Determine the [X, Y] coordinate at the center of the cell enclosing the given text.  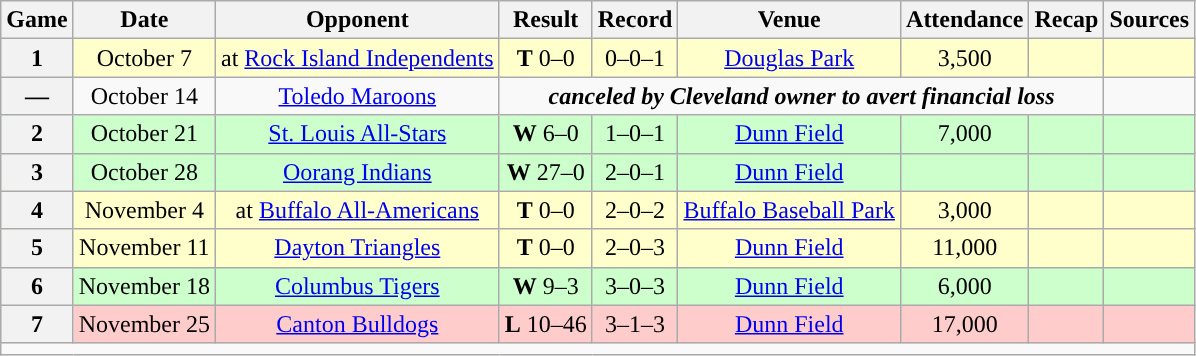
3 [37, 172]
November 25 [144, 324]
Dayton Triangles [357, 248]
Sources [1150, 20]
1 [37, 58]
Result [546, 20]
October 14 [144, 96]
Game [37, 20]
Buffalo Baseball Park [790, 210]
Oorang Indians [357, 172]
7 [37, 324]
October 21 [144, 134]
6,000 [965, 286]
2–0–1 [635, 172]
5 [37, 248]
Venue [790, 20]
W 27–0 [546, 172]
Record [635, 20]
3–0–3 [635, 286]
November 11 [144, 248]
— [37, 96]
W 6–0 [546, 134]
2–0–2 [635, 210]
canceled by Cleveland owner to avert financial loss [802, 96]
3,000 [965, 210]
Date [144, 20]
November 4 [144, 210]
Douglas Park [790, 58]
November 18 [144, 286]
3,500 [965, 58]
3–1–3 [635, 324]
October 7 [144, 58]
October 28 [144, 172]
7,000 [965, 134]
2 [37, 134]
St. Louis All-Stars [357, 134]
Canton Bulldogs [357, 324]
Attendance [965, 20]
at Rock Island Independents [357, 58]
4 [37, 210]
6 [37, 286]
11,000 [965, 248]
0–0–1 [635, 58]
Toledo Maroons [357, 96]
17,000 [965, 324]
L 10–46 [546, 324]
W 9–3 [546, 286]
Opponent [357, 20]
Columbus Tigers [357, 286]
1–0–1 [635, 134]
Recap [1066, 20]
2–0–3 [635, 248]
at Buffalo All-Americans [357, 210]
